Pinpoint the cell where the given text exists, returning its [X, Y] midpoint coordinate. 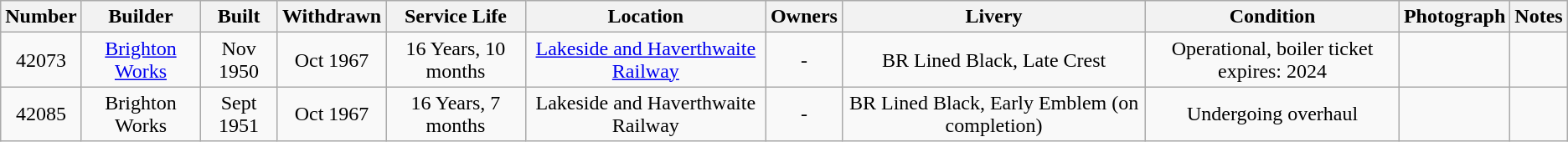
Sept 1951 [240, 114]
Nov 1950 [240, 60]
Photograph [1454, 17]
Service Life [456, 17]
42085 [41, 114]
Undergoing overhaul [1273, 114]
16 Years, 7 months [456, 114]
Number [41, 17]
Owners [804, 17]
Livery [993, 17]
BR Lined Black, Early Emblem (on completion) [993, 114]
Condition [1273, 17]
Notes [1539, 17]
Operational, boiler ticket expires: 2024 [1273, 60]
16 Years, 10 months [456, 60]
Location [645, 17]
Withdrawn [332, 17]
BR Lined Black, Late Crest [993, 60]
42073 [41, 60]
Built [240, 17]
Builder [141, 17]
